Search for the cell housing the specified text and yield its (x, y) center coordinate. 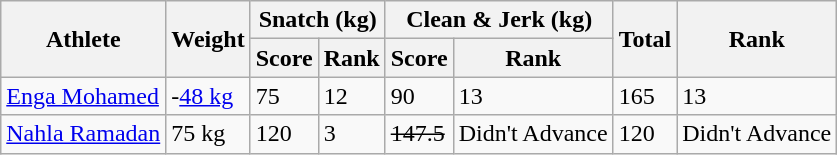
Nahla Ramadan (84, 134)
90 (419, 96)
Snatch (kg) (318, 20)
3 (352, 134)
147.5 (419, 134)
75 (284, 96)
Total (645, 39)
Enga Mohamed (84, 96)
12 (352, 96)
-48 kg (208, 96)
165 (645, 96)
Clean & Jerk (kg) (499, 20)
75 kg (208, 134)
Weight (208, 39)
Athlete (84, 39)
